Determine the [x, y] coordinate at the center of the cell enclosing the given text.  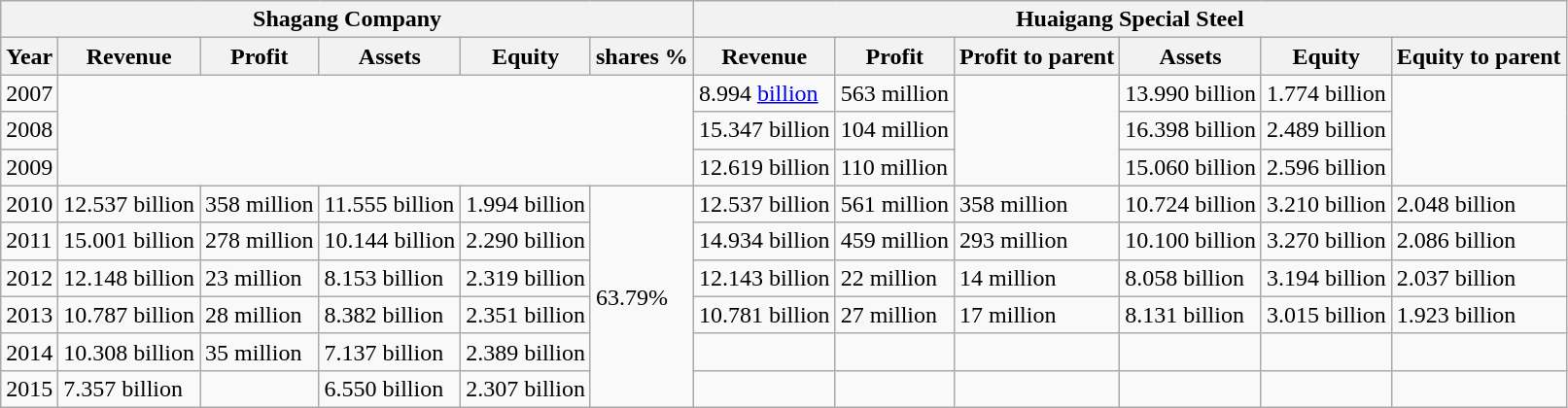
2012 [29, 278]
563 million [894, 93]
2015 [29, 389]
278 million [260, 241]
1.774 billion [1326, 93]
459 million [894, 241]
2014 [29, 352]
2013 [29, 315]
2.389 billion [526, 352]
1.923 billion [1479, 315]
2007 [29, 93]
2.037 billion [1479, 278]
23 million [260, 278]
Profit to parent [1037, 56]
2.319 billion [526, 278]
8.994 billion [764, 93]
15.001 billion [129, 241]
2.086 billion [1479, 241]
12.143 billion [764, 278]
2.048 billion [1479, 204]
16.398 billion [1191, 130]
2.290 billion [526, 241]
110 million [894, 167]
15.347 billion [764, 130]
17 million [1037, 315]
293 million [1037, 241]
8.131 billion [1191, 315]
11.555 billion [390, 204]
10.724 billion [1191, 204]
63.79% [642, 296]
2.351 billion [526, 315]
12.619 billion [764, 167]
7.137 billion [390, 352]
3.270 billion [1326, 241]
10.787 billion [129, 315]
shares % [642, 56]
8.153 billion [390, 278]
8.058 billion [1191, 278]
1.994 billion [526, 204]
35 million [260, 352]
27 million [894, 315]
3.194 billion [1326, 278]
2008 [29, 130]
104 million [894, 130]
15.060 billion [1191, 167]
14.934 billion [764, 241]
8.382 billion [390, 315]
2.489 billion [1326, 130]
Shagang Company [348, 19]
3.015 billion [1326, 315]
10.781 billion [764, 315]
561 million [894, 204]
13.990 billion [1191, 93]
Equity to parent [1479, 56]
7.357 billion [129, 389]
10.100 billion [1191, 241]
Year [29, 56]
2.596 billion [1326, 167]
Huaigang Special Steel [1130, 19]
22 million [894, 278]
12.148 billion [129, 278]
14 million [1037, 278]
6.550 billion [390, 389]
2009 [29, 167]
10.144 billion [390, 241]
2011 [29, 241]
10.308 billion [129, 352]
3.210 billion [1326, 204]
2010 [29, 204]
2.307 billion [526, 389]
28 million [260, 315]
